Scan for the cell matching the given text and deliver its [X, Y] coordinate at center. 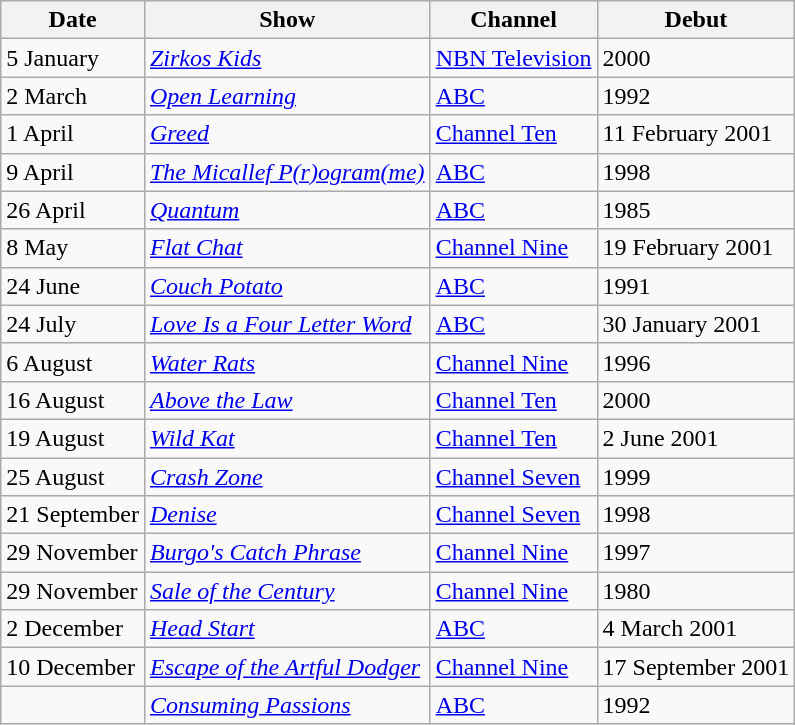
1985 [696, 210]
Debut [696, 20]
Date [73, 20]
19 August [73, 438]
2 December [73, 629]
Wild Kat [287, 438]
Open Learning [287, 96]
10 December [73, 667]
Water Rats [287, 362]
17 September 2001 [696, 667]
1980 [696, 591]
NBN Television [514, 58]
Love Is a Four Letter Word [287, 324]
Zirkos Kids [287, 58]
Greed [287, 134]
The Micallef P(r)ogram(me) [287, 172]
Consuming Passions [287, 705]
Above the Law [287, 400]
4 March 2001 [696, 629]
30 January 2001 [696, 324]
24 July [73, 324]
2 June 2001 [696, 438]
Denise [287, 515]
9 April [73, 172]
24 June [73, 286]
25 August [73, 477]
16 August [73, 400]
1997 [696, 553]
Channel [514, 20]
5 January [73, 58]
Head Start [287, 629]
Sale of the Century [287, 591]
Crash Zone [287, 477]
21 September [73, 515]
Couch Potato [287, 286]
1 April [73, 134]
19 February 2001 [696, 248]
26 April [73, 210]
2 March [73, 96]
8 May [73, 248]
Show [287, 20]
1999 [696, 477]
1991 [696, 286]
11 February 2001 [696, 134]
Burgo's Catch Phrase [287, 553]
1996 [696, 362]
6 August [73, 362]
Flat Chat [287, 248]
Quantum [287, 210]
Escape of the Artful Dodger [287, 667]
